Pinpoint the cell where the given text exists, returning its (X, Y) midpoint coordinate. 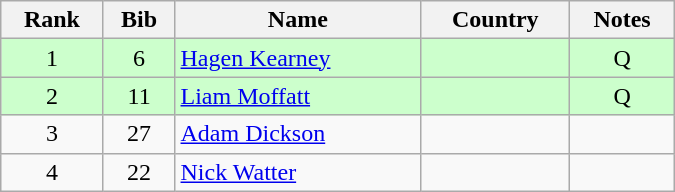
Liam Moffatt (298, 96)
Country (496, 20)
Nick Watter (298, 172)
2 (52, 96)
Hagen Kearney (298, 58)
Notes (622, 20)
1 (52, 58)
22 (139, 172)
27 (139, 134)
Adam Dickson (298, 134)
6 (139, 58)
3 (52, 134)
4 (52, 172)
Rank (52, 20)
Name (298, 20)
Bib (139, 20)
11 (139, 96)
